Search for the cell housing the specified text and yield its (X, Y) center coordinate. 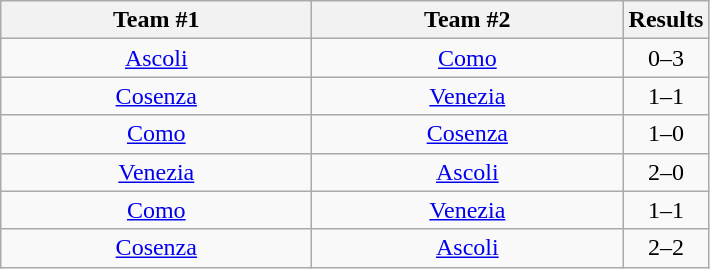
2–0 (666, 172)
Team #1 (156, 20)
1–0 (666, 134)
2–2 (666, 248)
Results (666, 20)
0–3 (666, 58)
Team #2 (468, 20)
